Scan for the cell matching the given text and deliver its [x, y] coordinate at center. 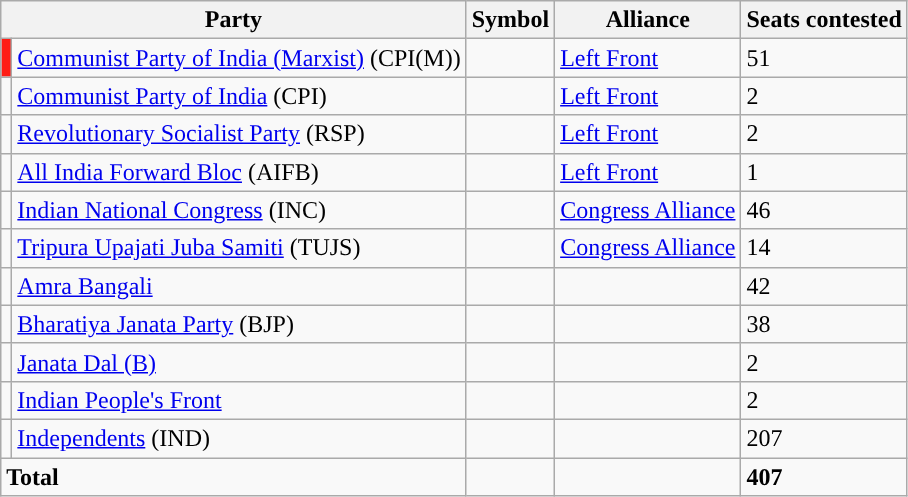
1 [824, 172]
Party [234, 20]
51 [824, 58]
Indian People's Front [239, 400]
Communist Party of India (CPI) [239, 96]
Independents (IND) [239, 438]
Revolutionary Socialist Party (RSP) [239, 134]
Indian National Congress (INC) [239, 210]
Symbol [510, 20]
Janata Dal (B) [239, 362]
38 [824, 324]
Seats contested [824, 20]
46 [824, 210]
14 [824, 248]
Bharatiya Janata Party (BJP) [239, 324]
407 [824, 477]
All India Forward Bloc (AIFB) [239, 172]
Amra Bangali [239, 286]
207 [824, 438]
Tripura Upajati Juba Samiti (TUJS) [239, 248]
Alliance [648, 20]
Communist Party of India (Marxist) (CPI(M)) [239, 58]
Total [234, 477]
42 [824, 286]
